Determine the (x, y) coordinate at the center of the cell enclosing the given text.  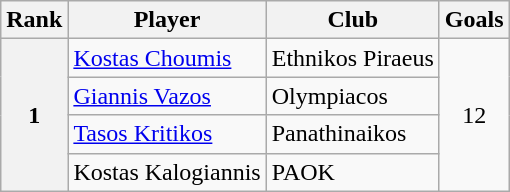
Giannis Vazos (167, 96)
Kostas Choumis (167, 58)
Goals (474, 20)
Ethnikos Piraeus (352, 58)
Olympiacos (352, 96)
Player (167, 20)
Kostas Kalogiannis (167, 172)
Club (352, 20)
12 (474, 115)
Tasos Kritikos (167, 134)
PAOK (352, 172)
Panathinaikos (352, 134)
1 (34, 115)
Rank (34, 20)
